Identify which cell holds the provided text, then report its [X, Y] central coordinate. 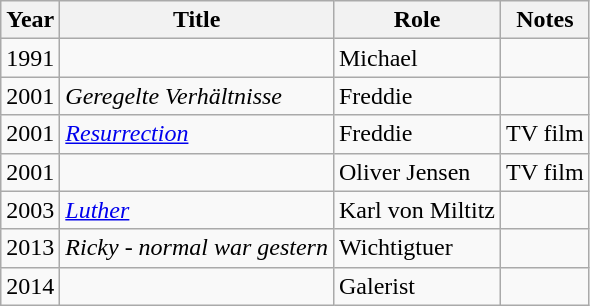
Luther [197, 210]
Role [416, 20]
Notes [546, 20]
Oliver Jensen [416, 172]
Geregelte Verhältnisse [197, 96]
2014 [30, 286]
Ricky - normal war gestern [197, 248]
Wichtigtuer [416, 248]
2003 [30, 210]
Year [30, 20]
2013 [30, 248]
Michael [416, 58]
Resurrection [197, 134]
Title [197, 20]
1991 [30, 58]
Galerist [416, 286]
Karl von Miltitz [416, 210]
